Return (X, Y) of the center of cell containing provided text 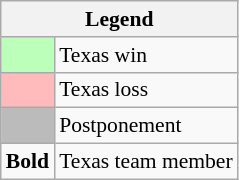
Bold (28, 162)
Texas loss (146, 90)
Postponement (146, 126)
Texas win (146, 55)
Legend (120, 19)
Texas team member (146, 162)
